For the text-containing cell, return its midpoint in [x, y] coordinate format. 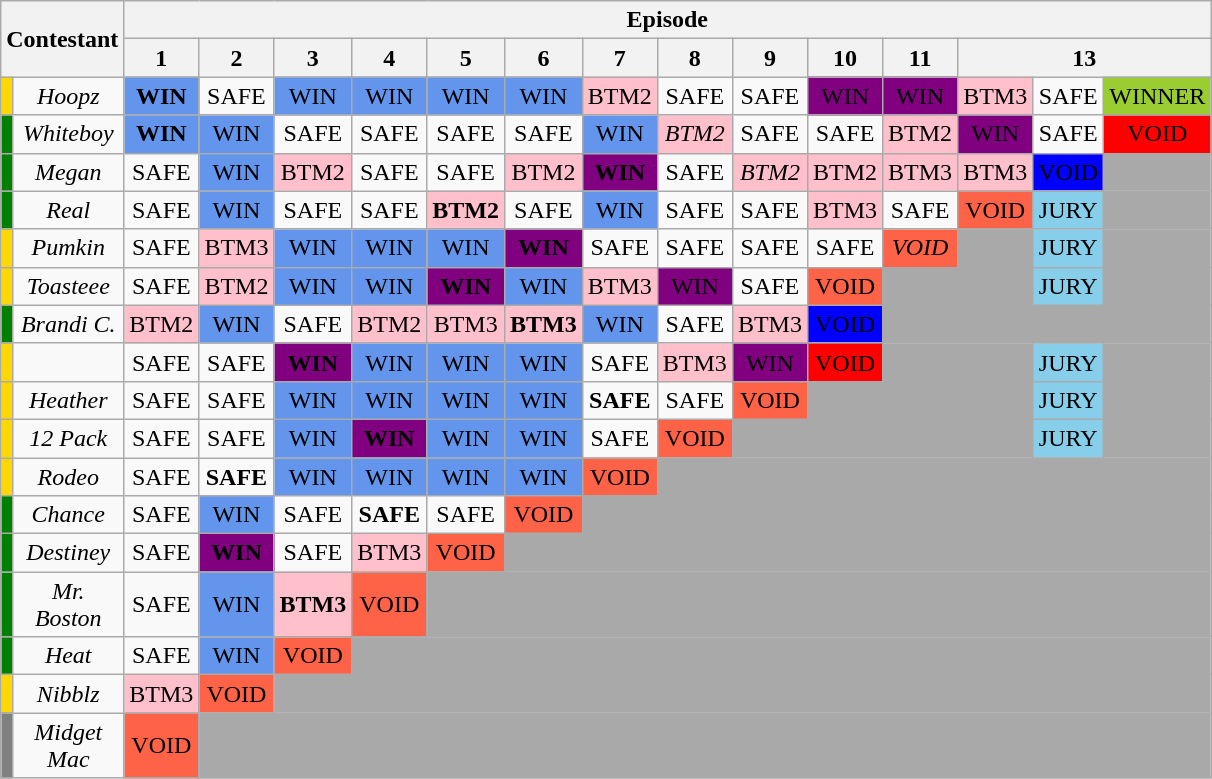
8 [694, 58]
Chance [68, 515]
6 [544, 58]
Episode [668, 20]
3 [313, 58]
Destiney [68, 553]
Heather [68, 400]
Brandi C. [68, 324]
2 [236, 58]
WINNER [1158, 96]
11 [920, 58]
10 [844, 58]
Nibblz [68, 694]
Real [68, 210]
Rodeo [68, 477]
Mr. Boston [68, 604]
Hoopz [68, 96]
Midget Mac [68, 746]
4 [390, 58]
Pumkin [68, 248]
Contestant [62, 39]
5 [466, 58]
Megan [68, 172]
1 [162, 58]
Toasteee [68, 286]
7 [620, 58]
13 [1084, 58]
Heat [68, 656]
Whiteboy [68, 134]
9 [770, 58]
12 Pack [68, 438]
